Scan for the cell matching the given text and deliver its (X, Y) coordinate at center. 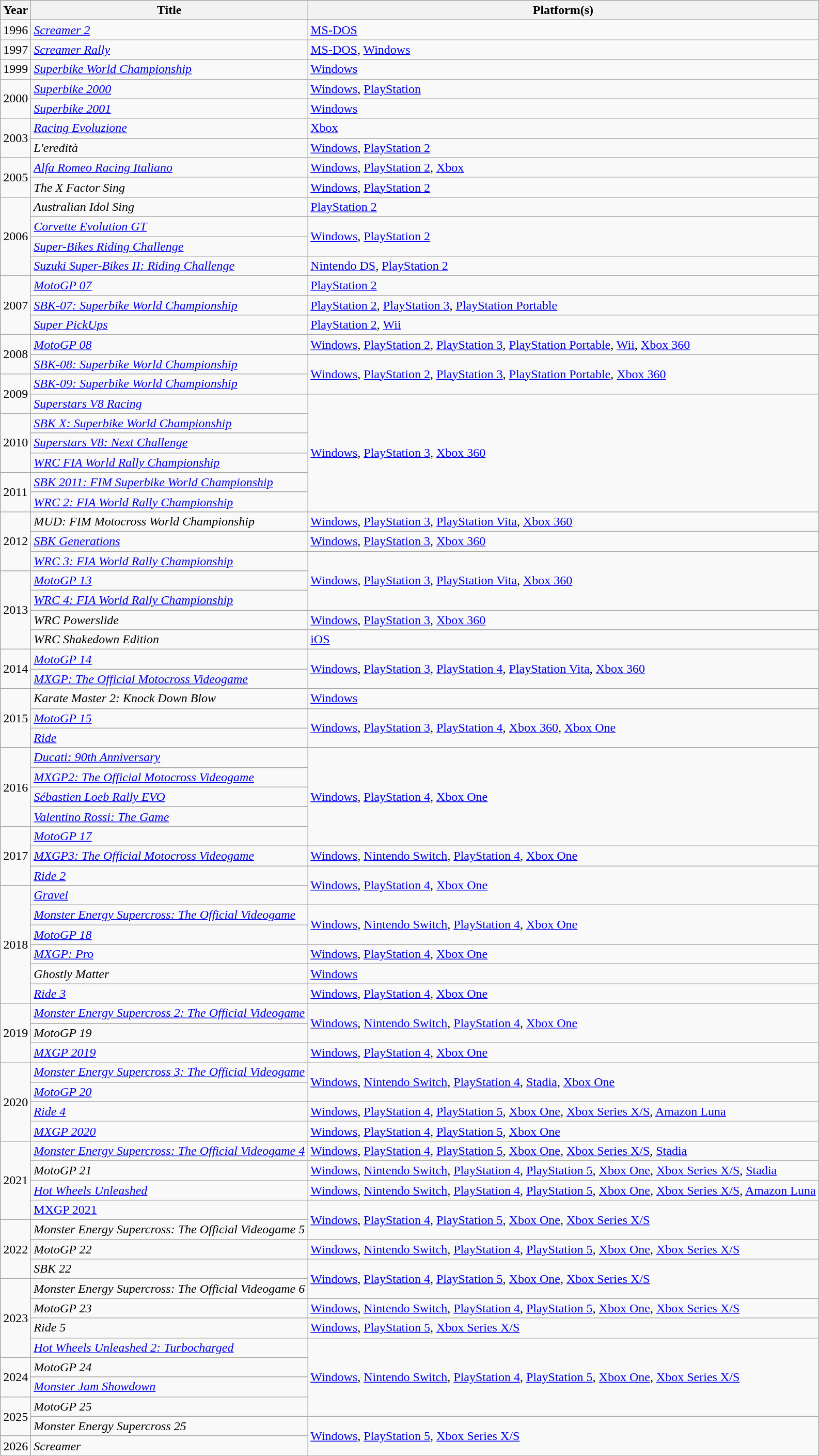
1996 (15, 30)
2008 (15, 354)
Windows, PlayStation (563, 89)
2003 (15, 138)
PlayStation 2, Wii (563, 325)
Australian Idol Sing (169, 207)
SBK 22 (169, 1269)
Super-Bikes Riding Challenge (169, 246)
Superbike 2000 (169, 89)
MotoGP 15 (169, 718)
MotoGP 08 (169, 345)
Superstars V8: Next Challenge (169, 443)
Ghostly Matter (169, 974)
SBK Generations (169, 541)
MXGP: The Official Motocross Videogame (169, 679)
MotoGP 14 (169, 659)
Ride (169, 738)
Windows, PlayStation 3, PlayStation 4, Xbox 360, Xbox One (563, 728)
2024 (15, 1377)
Monster Energy Supercross: The Official Videogame 6 (169, 1289)
2021 (15, 1180)
1997 (15, 50)
MXGP: Pro (169, 954)
MXGP 2019 (169, 1052)
Sébastien Loeb Rally EVO (169, 797)
MS-DOS, Windows (563, 50)
2012 (15, 541)
SBK-09: Superbike World Championship (169, 384)
2019 (15, 1033)
2022 (15, 1249)
Corvette Evolution GT (169, 226)
Superbike 2001 (169, 109)
Windows, PlayStation 2, Xbox (563, 167)
MotoGP 23 (169, 1308)
Screamer Rally (169, 50)
Xbox (563, 128)
MotoGP 22 (169, 1249)
MXGP 2020 (169, 1131)
Ride 3 (169, 994)
2005 (15, 177)
Alfa Romeo Racing Italiano (169, 167)
2015 (15, 718)
PlayStation 2, PlayStation 3, PlayStation Portable (563, 305)
Monster Jam Showdown (169, 1387)
2009 (15, 394)
WRC 3: FIA World Rally Championship (169, 561)
Nintendo DS, PlayStation 2 (563, 266)
Windows, Nintendo Switch, PlayStation 4, PlayStation 5, Xbox One, Xbox Series X/S, Stadia (563, 1170)
2013 (15, 610)
Hot Wheels Unleashed (169, 1190)
2017 (15, 856)
Ride 2 (169, 876)
Windows, Nintendo Switch, PlayStation 4, Stadia, Xbox One (563, 1082)
2025 (15, 1416)
MotoGP 25 (169, 1406)
MotoGP 18 (169, 935)
MXGP2: The Official Motocross Videogame (169, 777)
SBK 2011: FIM Superbike World Championship (169, 482)
Suzuki Super-Bikes II: Riding Challenge (169, 266)
Superbike World Championship (169, 69)
Monster Energy Supercross: The Official Videogame (169, 915)
MotoGP 07 (169, 286)
Platform(s) (563, 10)
Racing Evoluzione (169, 128)
Windows, Nintendo Switch, PlayStation 4, PlayStation 5, Xbox One, Xbox Series X/S, Amazon Luna (563, 1190)
MotoGP 17 (169, 836)
MotoGP 13 (169, 581)
1999 (15, 69)
2026 (15, 1446)
SBK X: Superbike World Championship (169, 423)
Windows, PlayStation 2, PlayStation 3, PlayStation Portable, Xbox 360 (563, 374)
Superstars V8 Racing (169, 404)
Monster Energy Supercross 25 (169, 1426)
2018 (15, 944)
WRC Shakedown Edition (169, 640)
2014 (15, 669)
MXGP3: The Official Motocross Videogame (169, 856)
Ducati: 90th Anniversary (169, 757)
The X Factor Sing (169, 187)
WRC 2: FIA World Rally Championship (169, 502)
2010 (15, 443)
WRC FIA World Rally Championship (169, 462)
WRC 4: FIA World Rally Championship (169, 600)
WRC Powerslide (169, 620)
MotoGP 20 (169, 1092)
MotoGP 21 (169, 1170)
Ride 4 (169, 1111)
Valentino Rossi: The Game (169, 816)
Windows, PlayStation 3, PlayStation 4, PlayStation Vita, Xbox 360 (563, 669)
Monster Energy Supercross: The Official Videogame 4 (169, 1151)
Monster Energy Supercross: The Official Videogame 5 (169, 1230)
MUD: FIM Motocross World Championship (169, 521)
2007 (15, 305)
Year (15, 10)
2023 (15, 1318)
iOS (563, 640)
Screamer 2 (169, 30)
Windows, PlayStation 4, PlayStation 5, Xbox One, Xbox Series X/S, Stadia (563, 1151)
Karate Master 2: Knock Down Blow (169, 699)
Monster Energy Supercross 2: The Official Videogame (169, 1013)
Monster Energy Supercross 3: The Official Videogame (169, 1072)
MotoGP 19 (169, 1033)
Screamer (169, 1446)
Windows, PlayStation 2, PlayStation 3, PlayStation Portable, Wii, Xbox 360 (563, 345)
MS-DOS (563, 30)
Hot Wheels Unleashed 2: Turbocharged (169, 1347)
2020 (15, 1102)
MotoGP 24 (169, 1367)
MXGP 2021 (169, 1210)
SBK-08: Superbike World Championship (169, 364)
2016 (15, 787)
2011 (15, 492)
2006 (15, 236)
Gravel (169, 895)
Ride 5 (169, 1328)
2000 (15, 99)
Windows, PlayStation 4, PlayStation 5, Xbox One, Xbox Series X/S, Amazon Luna (563, 1111)
SBK-07: Superbike World Championship (169, 305)
Windows, PlayStation 4, PlayStation 5, Xbox One (563, 1131)
Title (169, 10)
L'eredità (169, 148)
Super PickUps (169, 325)
